Detect which cell encompasses the target text, then output its [x, y] center coordinate. 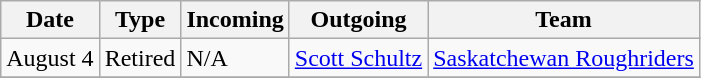
Team [564, 20]
Scott Schultz [358, 58]
Retired [140, 58]
Outgoing [358, 20]
N/A [235, 58]
Type [140, 20]
Saskatchewan Roughriders [564, 58]
Date [50, 20]
August 4 [50, 58]
Incoming [235, 20]
